Scan for the cell matching the given text and deliver its [x, y] coordinate at center. 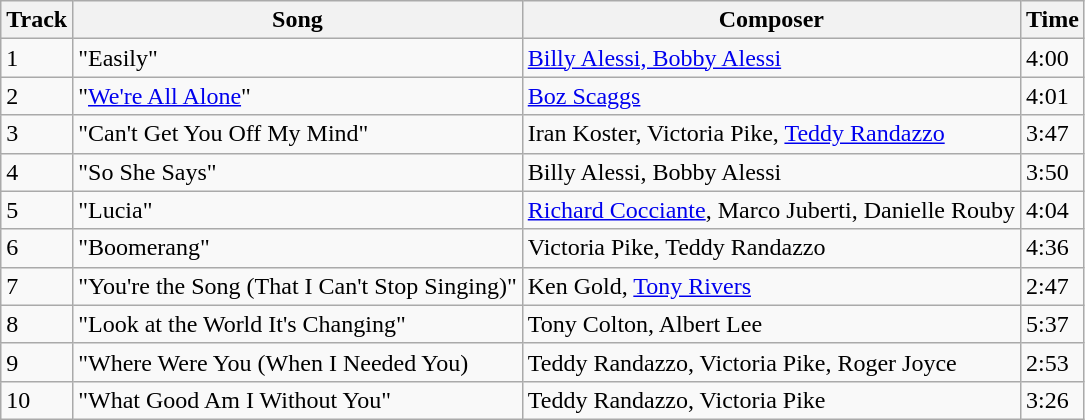
"So She Says" [298, 172]
2:47 [1052, 286]
Boz Scaggs [771, 96]
6 [37, 248]
3:47 [1052, 134]
Ken Gold, Tony Rivers [771, 286]
1 [37, 58]
Tony Colton, Albert Lee [771, 324]
Song [298, 20]
2 [37, 96]
4:04 [1052, 210]
Iran Koster, Victoria Pike, Teddy Randazzo [771, 134]
7 [37, 286]
"We're All Alone" [298, 96]
"You're the Song (That I Can't Stop Singing)" [298, 286]
Teddy Randazzo, Victoria Pike [771, 400]
8 [37, 324]
4:01 [1052, 96]
2:53 [1052, 362]
4:36 [1052, 248]
"Where Were You (When I Needed You) [298, 362]
3:26 [1052, 400]
Time [1052, 20]
Victoria Pike, Teddy Randazzo [771, 248]
3 [37, 134]
"What Good Am I Without You" [298, 400]
"Lucia" [298, 210]
4 [37, 172]
9 [37, 362]
10 [37, 400]
"Boomerang" [298, 248]
Richard Cocciante, Marco Juberti, Danielle Rouby [771, 210]
Composer [771, 20]
5 [37, 210]
4:00 [1052, 58]
5:37 [1052, 324]
3:50 [1052, 172]
"Easily" [298, 58]
Track [37, 20]
"Can't Get You Off My Mind" [298, 134]
Teddy Randazzo, Victoria Pike, Roger Joyce [771, 362]
"Look at the World It's Changing" [298, 324]
